Return the (X, Y) coordinate for the center point of the cell that contains the specified text.  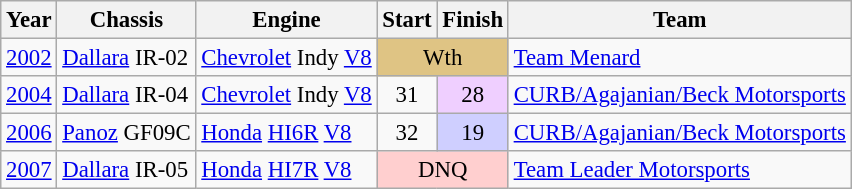
Honda HI6R V8 (286, 133)
Panoz GF09C (126, 133)
2002 (29, 58)
32 (407, 133)
Start (407, 20)
Year (29, 20)
Finish (472, 20)
Dallara IR-04 (126, 95)
Team (680, 20)
2006 (29, 133)
Dallara IR-05 (126, 170)
Wth (442, 58)
Dallara IR-02 (126, 58)
Chassis (126, 20)
2007 (29, 170)
Team Menard (680, 58)
31 (407, 95)
Engine (286, 20)
Team Leader Motorsports (680, 170)
Honda HI7R V8 (286, 170)
28 (472, 95)
2004 (29, 95)
DNQ (442, 170)
19 (472, 133)
